Provide the [X, Y] coordinate of the cell's center where the given text is located.  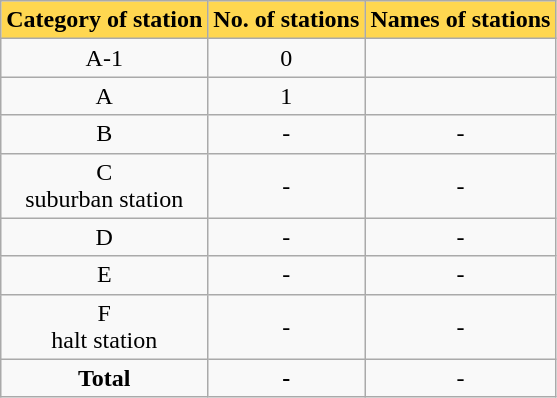
B [104, 134]
A [104, 96]
Csuburban station [104, 186]
A-1 [104, 58]
Fhalt station [104, 326]
Names of stations [460, 20]
Total [104, 378]
Category of station [104, 20]
1 [286, 96]
0 [286, 58]
D [104, 237]
E [104, 275]
No. of stations [286, 20]
